For the text-containing cell, return its midpoint in [x, y] coordinate format. 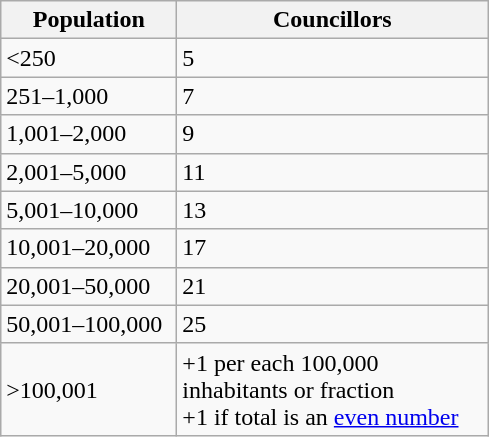
<250 [89, 58]
+1 per each 100,000 inhabitants or fraction+1 if total is an even number [332, 389]
21 [332, 286]
17 [332, 248]
10,001–20,000 [89, 248]
1,001–2,000 [89, 134]
50,001–100,000 [89, 324]
Councillors [332, 20]
5 [332, 58]
2,001–5,000 [89, 172]
>100,001 [89, 389]
11 [332, 172]
20,001–50,000 [89, 286]
9 [332, 134]
Population [89, 20]
25 [332, 324]
7 [332, 96]
13 [332, 210]
251–1,000 [89, 96]
5,001–10,000 [89, 210]
